Detect which cell encompasses the target text, then output its (x, y) center coordinate. 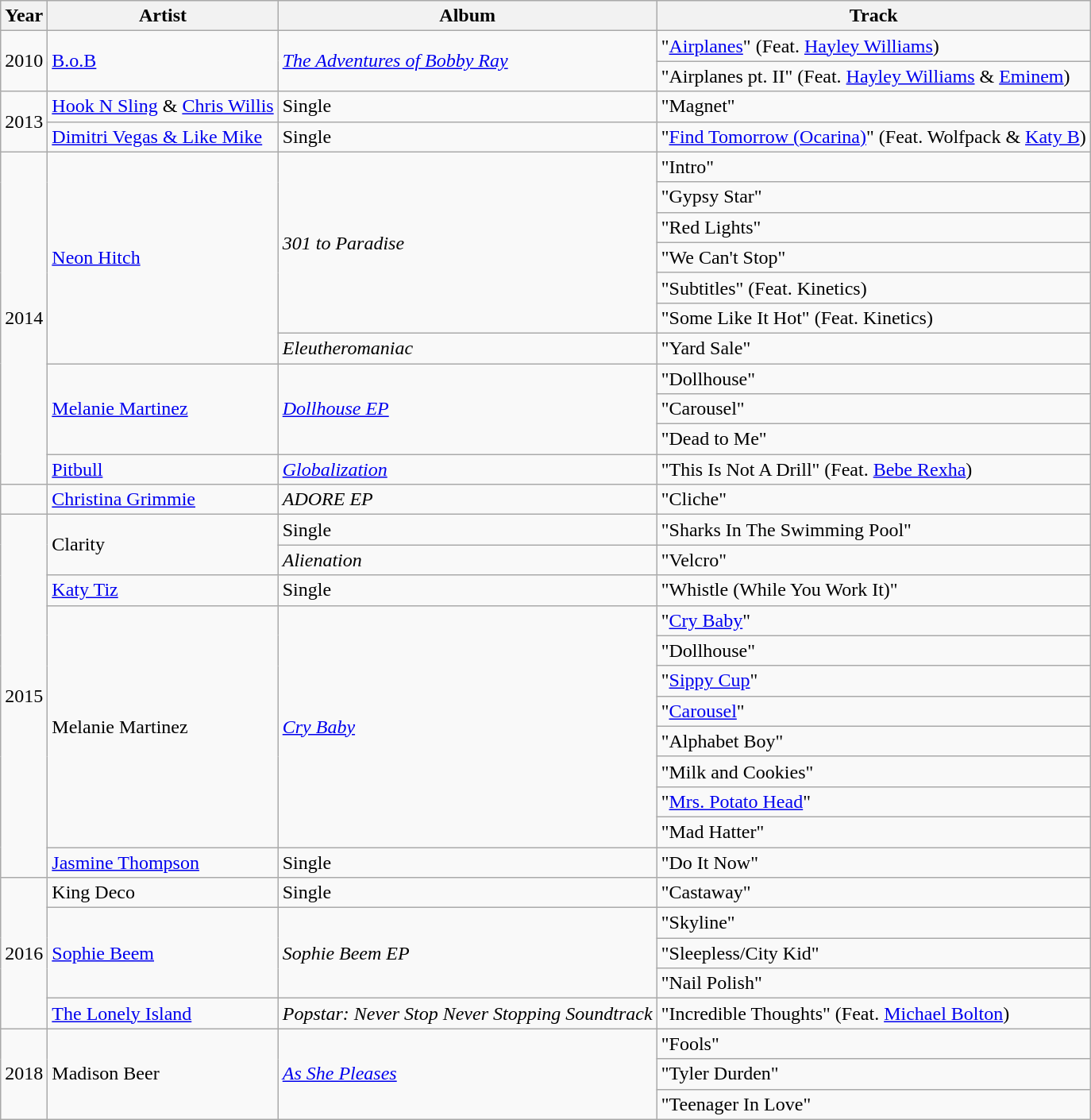
Eleutheromaniac (467, 348)
301 to Paradise (467, 242)
Sophie Beem (163, 953)
As She Pleases (467, 1074)
"Fools" (873, 1044)
The Lonely Island (163, 1014)
"Tyler Durden" (873, 1074)
Album (467, 16)
2016 (24, 953)
2014 (24, 318)
"Teenager In Love" (873, 1104)
"Airplanes" (Feat. Hayley Williams) (873, 46)
2010 (24, 61)
"Nail Polish" (873, 983)
"Cry Baby" (873, 620)
Christina Grimmie (163, 500)
"Mad Hatter" (873, 832)
Globalization (467, 469)
2013 (24, 122)
Dollhouse EP (467, 409)
"Whistle (While You Work It)" (873, 590)
"Castaway" (873, 893)
Sophie Beem EP (467, 953)
Hook N Sling & Chris Willis (163, 106)
The Adventures of Bobby Ray (467, 61)
"Subtitles" (Feat. Kinetics) (873, 288)
"Some Like It Hot" (Feat. Kinetics) (873, 318)
Popstar: Never Stop Never Stopping Soundtrack (467, 1014)
"Sharks In The Swimming Pool" (873, 530)
Jasmine Thompson (163, 862)
"Incredible Thoughts" (Feat. Michael Bolton) (873, 1014)
Clarity (163, 545)
Dimitri Vegas & Like Mike (163, 137)
"This Is Not A Drill" (Feat. Bebe Rexha) (873, 469)
Katy Tiz (163, 590)
Alienation (467, 560)
Track (873, 16)
"Mrs. Potato Head" (873, 801)
"Red Lights" (873, 227)
"Alphabet Boy" (873, 741)
"Dead to Me" (873, 439)
"Sleepless/City Kid" (873, 953)
"Do It Now" (873, 862)
Year (24, 16)
"We Can't Stop" (873, 257)
Cry Baby (467, 726)
2018 (24, 1074)
ADORE EP (467, 500)
Artist (163, 16)
"Cliche" (873, 500)
"Find Tomorrow (Ocarina)" (Feat. Wolfpack & Katy B) (873, 137)
B.o.B (163, 61)
"Milk and Cookies" (873, 771)
Neon Hitch (163, 257)
Madison Beer (163, 1074)
"Airplanes pt. II" (Feat. Hayley Williams & Eminem) (873, 76)
"Skyline" (873, 923)
"Magnet" (873, 106)
"Gypsy Star" (873, 197)
"Velcro" (873, 560)
King Deco (163, 893)
2015 (24, 696)
Pitbull (163, 469)
"Sippy Cup" (873, 681)
"Yard Sale" (873, 348)
"Intro" (873, 167)
